Identify which cell holds the provided text, then report its (x, y) central coordinate. 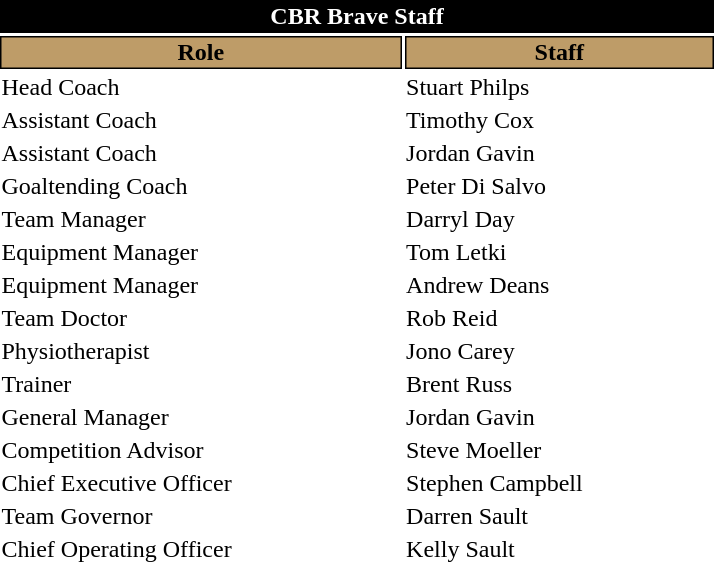
Darren Sault (560, 516)
Staff (560, 52)
Brent Russ (560, 384)
CBR Brave Staff (357, 16)
Jono Carey (560, 351)
Goaltending Coach (201, 186)
Steve Moeller (560, 450)
Andrew Deans (560, 285)
Darryl Day (560, 219)
General Manager (201, 417)
Stephen Campbell (560, 483)
Timothy Cox (560, 120)
Team Governor (201, 516)
Competition Advisor (201, 450)
Peter Di Salvo (560, 186)
Physiotherapist (201, 351)
Head Coach (201, 87)
Team Manager (201, 219)
Stuart Philps (560, 87)
Chief Executive Officer (201, 483)
Role (201, 52)
Tom Letki (560, 252)
Team Doctor (201, 318)
Trainer (201, 384)
Rob Reid (560, 318)
